Locate the cell with the specified text and output its [X, Y] center coordinate. 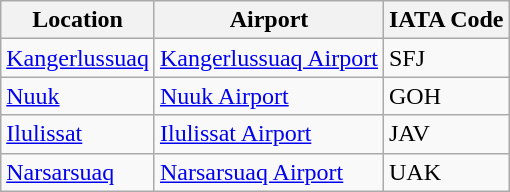
UAK [446, 172]
Ilulissat [78, 134]
Nuuk Airport [268, 96]
JAV [446, 134]
Kangerlussuaq Airport [268, 58]
Narsarsuaq Airport [268, 172]
GOH [446, 96]
Kangerlussuaq [78, 58]
SFJ [446, 58]
Airport [268, 20]
Narsarsuaq [78, 172]
Location [78, 20]
IATA Code [446, 20]
Nuuk [78, 96]
Ilulissat Airport [268, 134]
